Identify which cell holds the provided text, then report its [x, y] central coordinate. 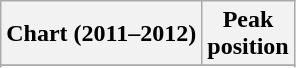
Chart (2011–2012) [102, 34]
Peakposition [248, 34]
